Determine the [X, Y] coordinate at the center of the cell enclosing the given text.  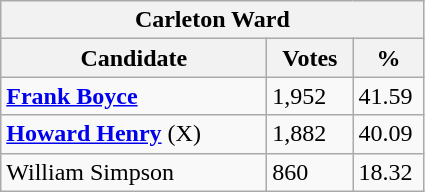
41.59 [388, 96]
1,882 [310, 134]
% [388, 58]
860 [310, 172]
Carleton Ward [212, 20]
1,952 [310, 96]
Frank Boyce [134, 96]
Candidate [134, 58]
Votes [310, 58]
Howard Henry (X) [134, 134]
18.32 [388, 172]
40.09 [388, 134]
William Simpson [134, 172]
